Capture the cell that displays the provided text and extract its (x, y) central coordinate. 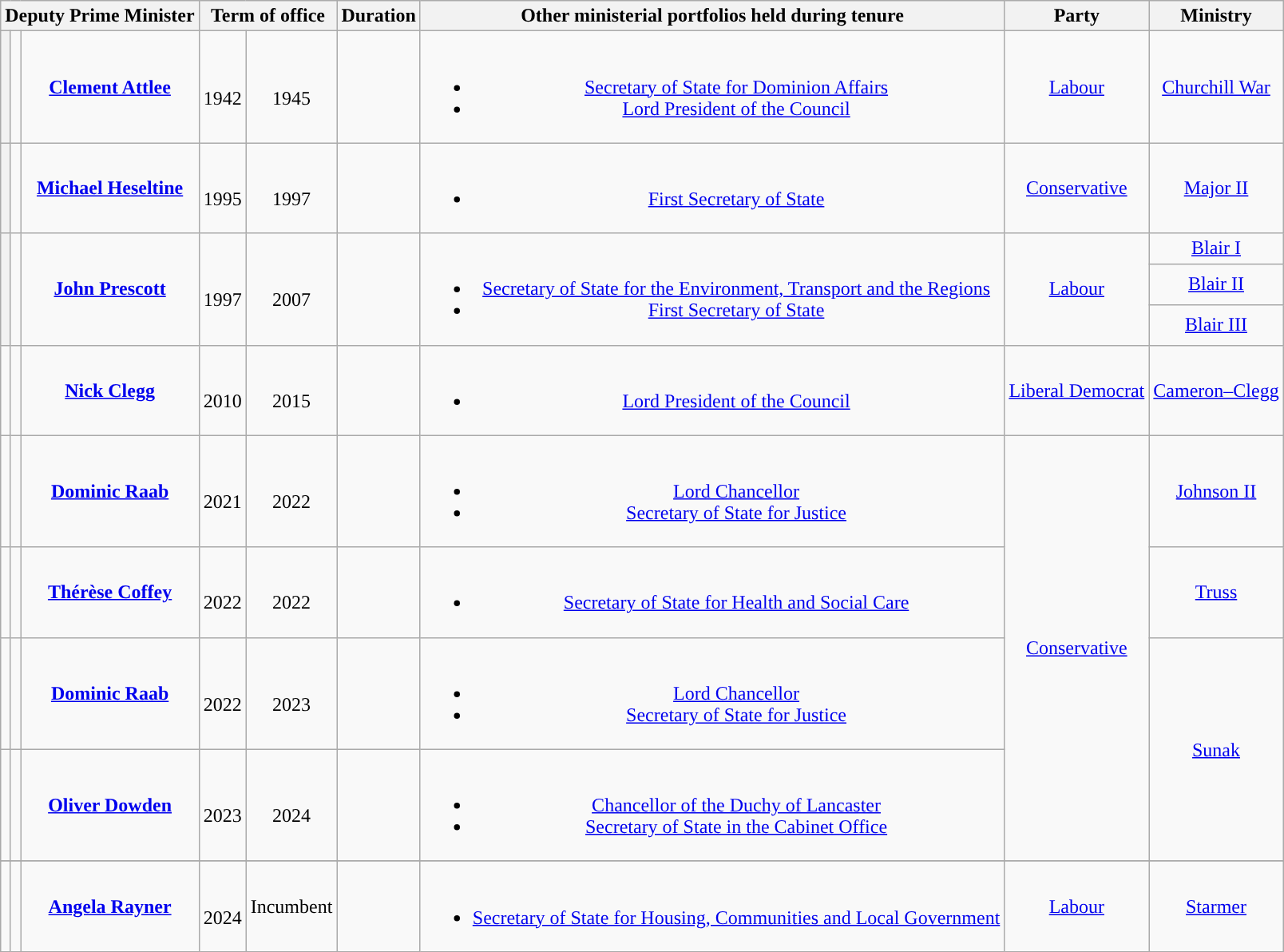
Secretary of State for Health and Social Care (712, 593)
Angela Rayner (110, 906)
Blair III (1216, 324)
Secretary of State for the Environment, Transport and the Regions First Secretary of State (712, 289)
2010 (222, 390)
Ministry (1216, 16)
Blair II (1216, 284)
Lord President of the Council (712, 390)
Blair I (1216, 248)
Term of office (268, 16)
1942 (222, 87)
Major II (1216, 188)
2007 (291, 289)
2015 (291, 390)
Secretary of State for Dominion Affairs Lord President of the Council (712, 87)
Starmer (1216, 906)
1945 (291, 87)
Sunak (1216, 749)
2021 (222, 491)
Oliver Dowden (110, 805)
Nick Clegg (110, 390)
Truss (1216, 593)
Duration (378, 16)
Incumbent (291, 906)
Churchill War (1216, 87)
Cameron–Clegg (1216, 390)
Michael Heseltine (110, 188)
Party (1076, 16)
Clement Attlee (110, 87)
Secretary of State for Housing, Communities and Local Government (712, 906)
Other ministerial portfolios held during tenure (712, 16)
Chancellor of the Duchy of LancasterSecretary of State in the Cabinet Office (712, 805)
First Secretary of State (712, 188)
Johnson II (1216, 491)
John Prescott (110, 289)
1995 (222, 188)
Liberal Democrat (1076, 390)
Thérèse Coffey (110, 593)
Deputy Prime Minister (100, 16)
